From the cell containing the given text, extract its center point as [x, y] coordinate. 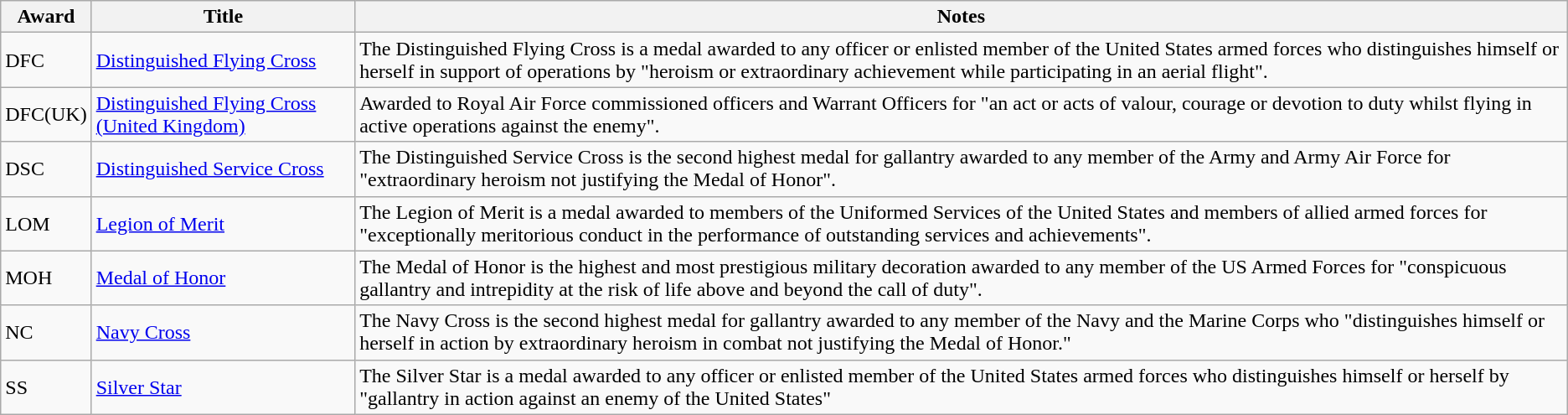
Title [223, 17]
Medal of Honor [223, 278]
NC [46, 332]
Award [46, 17]
Silver Star [223, 387]
Distinguished Flying Cross (United Kingdom) [223, 114]
Legion of Merit [223, 223]
DFC [46, 60]
Navy Cross [223, 332]
Distinguished Service Cross [223, 169]
MOH [46, 278]
DSC [46, 169]
LOM [46, 223]
Distinguished Flying Cross [223, 60]
DFC(UK) [46, 114]
Notes [962, 17]
SS [46, 387]
